Extract the (x, y) coordinate from the center of the cell holding the provided text.  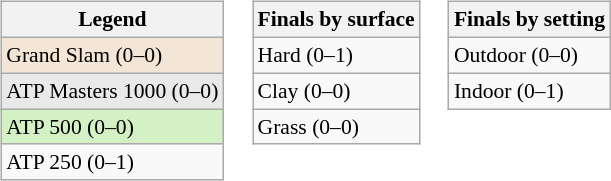
Grand Slam (0–0) (112, 55)
Clay (0–0) (336, 91)
ATP 500 (0–0) (112, 127)
ATP 250 (0–1) (112, 162)
Finals by surface (336, 20)
Indoor (0–1) (530, 91)
Finals by setting (530, 20)
Legend (112, 20)
ATP Masters 1000 (0–0) (112, 91)
Hard (0–1) (336, 55)
Outdoor (0–0) (530, 55)
Grass (0–0) (336, 127)
